Pinpoint the cell where the given text exists, returning its [X, Y] midpoint coordinate. 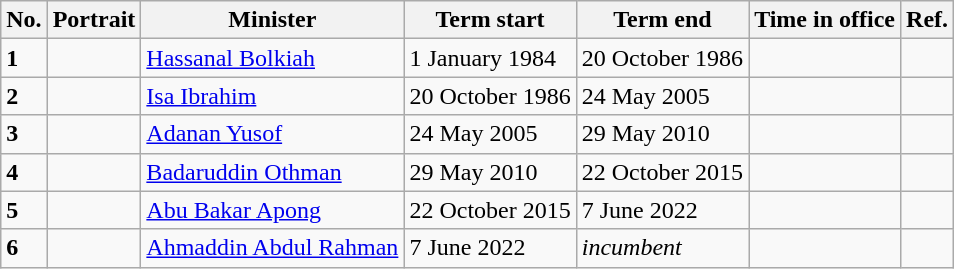
Adanan Yusof [272, 134]
Minister [272, 20]
Hassanal Bolkiah [272, 58]
2 [24, 96]
Ahmaddin Abdul Rahman [272, 248]
Abu Bakar Apong [272, 210]
Term end [662, 20]
Ref. [928, 20]
Portrait [94, 20]
Badaruddin Othman [272, 172]
No. [24, 20]
6 [24, 248]
5 [24, 210]
4 [24, 172]
incumbent [662, 248]
1 [24, 58]
Isa Ibrahim [272, 96]
1 January 1984 [490, 58]
Time in office [825, 20]
Term start [490, 20]
3 [24, 134]
